Pinpoint the cell where the given text exists, returning its (x, y) midpoint coordinate. 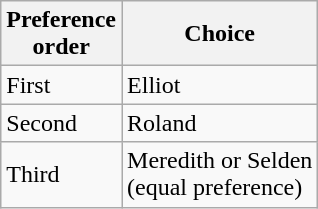
Preferenceorder (62, 34)
First (62, 85)
Second (62, 123)
Third (62, 174)
Choice (220, 34)
Meredith or Selden(equal preference) (220, 174)
Elliot (220, 85)
Roland (220, 123)
